Capture the cell that displays the provided text and extract its (X, Y) central coordinate. 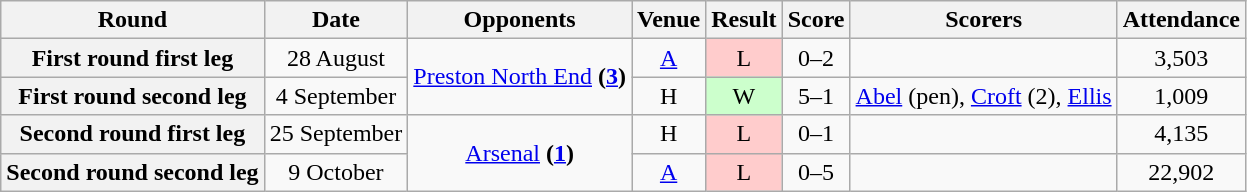
Second round second leg (132, 172)
25 September (336, 134)
4,135 (1181, 134)
Round (132, 20)
0–1 (816, 134)
5–1 (816, 96)
Attendance (1181, 20)
0–5 (816, 172)
1,009 (1181, 96)
W (744, 96)
22,902 (1181, 172)
Preston North End (3) (520, 77)
Scorers (984, 20)
Arsenal (1) (520, 153)
0–2 (816, 58)
4 September (336, 96)
First round second leg (132, 96)
Opponents (520, 20)
Second round first leg (132, 134)
Score (816, 20)
Date (336, 20)
Result (744, 20)
9 October (336, 172)
Venue (669, 20)
Abel (pen), Croft (2), Ellis (984, 96)
3,503 (1181, 58)
28 August (336, 58)
First round first leg (132, 58)
